Locate the cell with the specified text and output its (x, y) center coordinate. 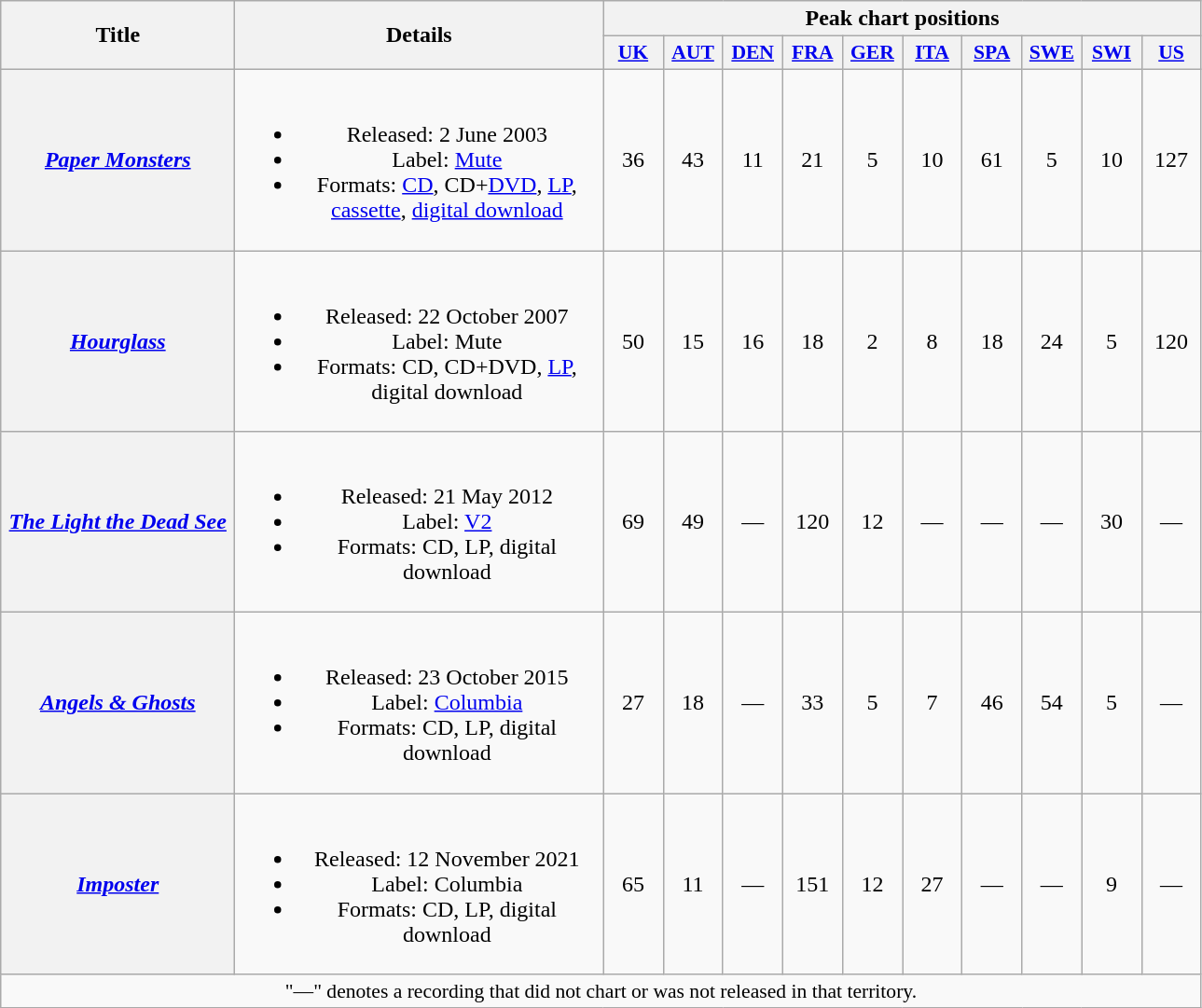
49 (693, 522)
The Light the Dead See (117, 522)
36 (633, 159)
Released: 22 October 2007Label: MuteFormats: CD, CD+DVD, LP, digital download (420, 340)
127 (1171, 159)
ITA (933, 53)
SPA (992, 53)
43 (693, 159)
GER (872, 53)
Title (117, 35)
33 (812, 703)
21 (812, 159)
7 (933, 703)
50 (633, 340)
AUT (693, 53)
69 (633, 522)
24 (1052, 340)
16 (753, 340)
Peak chart positions (903, 19)
"—" denotes a recording that did not chart or was not released in that territory. (601, 991)
Released: 21 May 2012Label: V2Formats: CD, LP, digital download (420, 522)
Details (420, 35)
Released: 12 November 2021Label: ColumbiaFormats: CD, LP, digital download (420, 884)
15 (693, 340)
Angels & Ghosts (117, 703)
61 (992, 159)
Paper Monsters (117, 159)
US (1171, 53)
Imposter (117, 884)
Released: 23 October 2015Label: ColumbiaFormats: CD, LP, digital download (420, 703)
30 (1112, 522)
9 (1112, 884)
54 (1052, 703)
SWE (1052, 53)
8 (933, 340)
DEN (753, 53)
Hourglass (117, 340)
65 (633, 884)
2 (872, 340)
UK (633, 53)
Released: 2 June 2003Label: MuteFormats: CD, CD+DVD, LP, cassette, digital download (420, 159)
46 (992, 703)
SWI (1112, 53)
151 (812, 884)
FRA (812, 53)
